Detect which cell encompasses the target text, then output its (x, y) center coordinate. 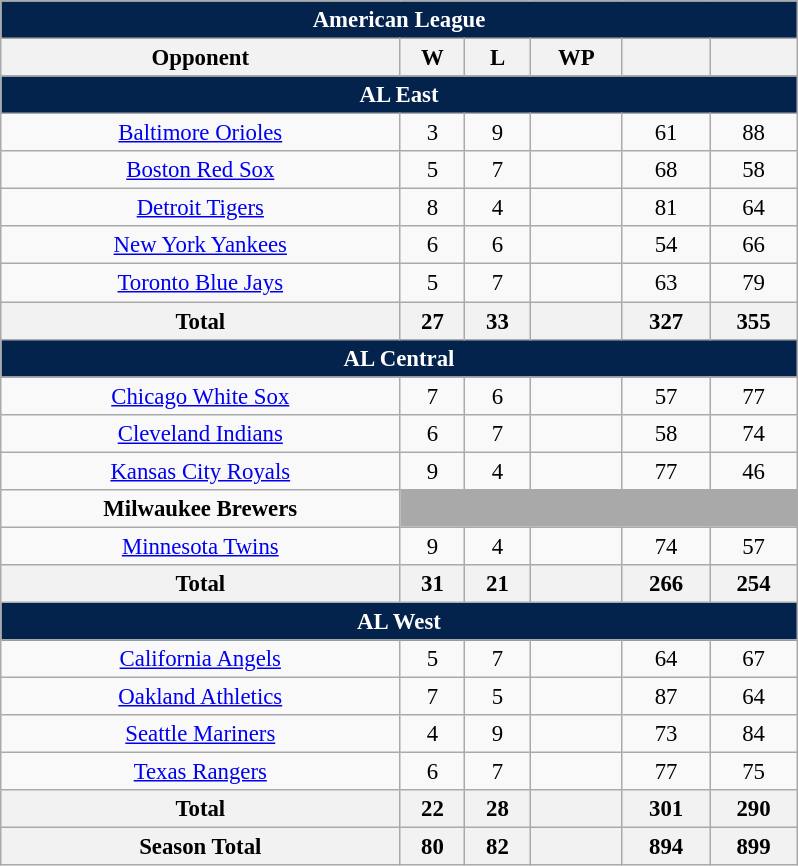
290 (754, 809)
New York Yankees (200, 245)
66 (754, 245)
84 (754, 734)
75 (754, 772)
31 (432, 584)
AL West (399, 621)
W (432, 57)
Milwaukee Brewers (200, 508)
82 (498, 847)
28 (498, 809)
46 (754, 471)
Kansas City Royals (200, 471)
254 (754, 584)
Oakland Athletics (200, 696)
61 (666, 133)
88 (754, 133)
80 (432, 847)
67 (754, 659)
87 (666, 696)
AL Central (399, 358)
California Angels (200, 659)
American League (399, 20)
266 (666, 584)
Toronto Blue Jays (200, 283)
63 (666, 283)
Baltimore Orioles (200, 133)
33 (498, 321)
73 (666, 734)
Detroit Tigers (200, 208)
Cleveland Indians (200, 433)
Boston Red Sox (200, 170)
301 (666, 809)
79 (754, 283)
Chicago White Sox (200, 396)
8 (432, 208)
Season Total (200, 847)
894 (666, 847)
22 (432, 809)
21 (498, 584)
327 (666, 321)
WP (576, 57)
3 (432, 133)
Seattle Mariners (200, 734)
Texas Rangers (200, 772)
54 (666, 245)
Opponent (200, 57)
68 (666, 170)
AL East (399, 95)
355 (754, 321)
81 (666, 208)
L (498, 57)
Minnesota Twins (200, 546)
899 (754, 847)
27 (432, 321)
